Output the (X, Y) coordinate of the center of the cell containing the given text.  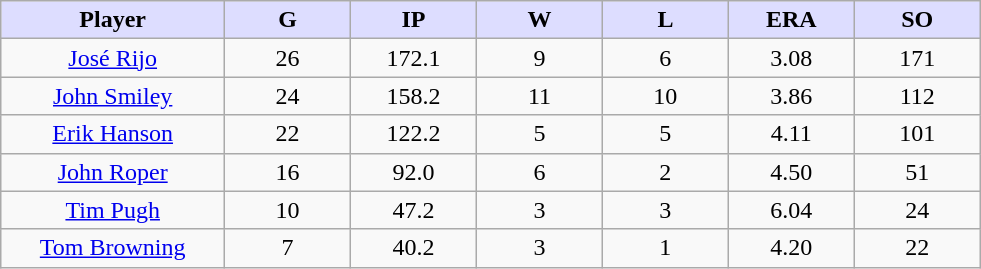
40.2 (414, 248)
Erik Hanson (113, 134)
92.0 (414, 172)
L (665, 20)
11 (539, 96)
Tim Pugh (113, 210)
José Rijo (113, 58)
47.2 (414, 210)
7 (288, 248)
ERA (791, 20)
Tom Browning (113, 248)
16 (288, 172)
158.2 (414, 96)
3.08 (791, 58)
W (539, 20)
51 (917, 172)
112 (917, 96)
172.1 (414, 58)
122.2 (414, 134)
3.86 (791, 96)
1 (665, 248)
John Roper (113, 172)
4.50 (791, 172)
IP (414, 20)
9 (539, 58)
6.04 (791, 210)
G (288, 20)
171 (917, 58)
John Smiley (113, 96)
SO (917, 20)
26 (288, 58)
4.11 (791, 134)
2 (665, 172)
Player (113, 20)
4.20 (791, 248)
101 (917, 134)
